Search for the cell housing the specified text and yield its (X, Y) center coordinate. 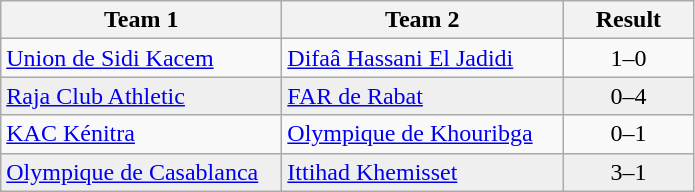
Raja Club Athletic (142, 96)
Union de Sidi Kacem (142, 58)
Team 1 (142, 20)
FAR de Rabat (422, 96)
Difaâ Hassani El Jadidi (422, 58)
Team 2 (422, 20)
1–0 (628, 58)
Olympique de Casablanca (142, 172)
Ittihad Khemisset (422, 172)
0–1 (628, 134)
KAC Kénitra (142, 134)
Olympique de Khouribga (422, 134)
Result (628, 20)
3–1 (628, 172)
0–4 (628, 96)
